Provide the (X, Y) coordinate of the cell's center where the given text is located.  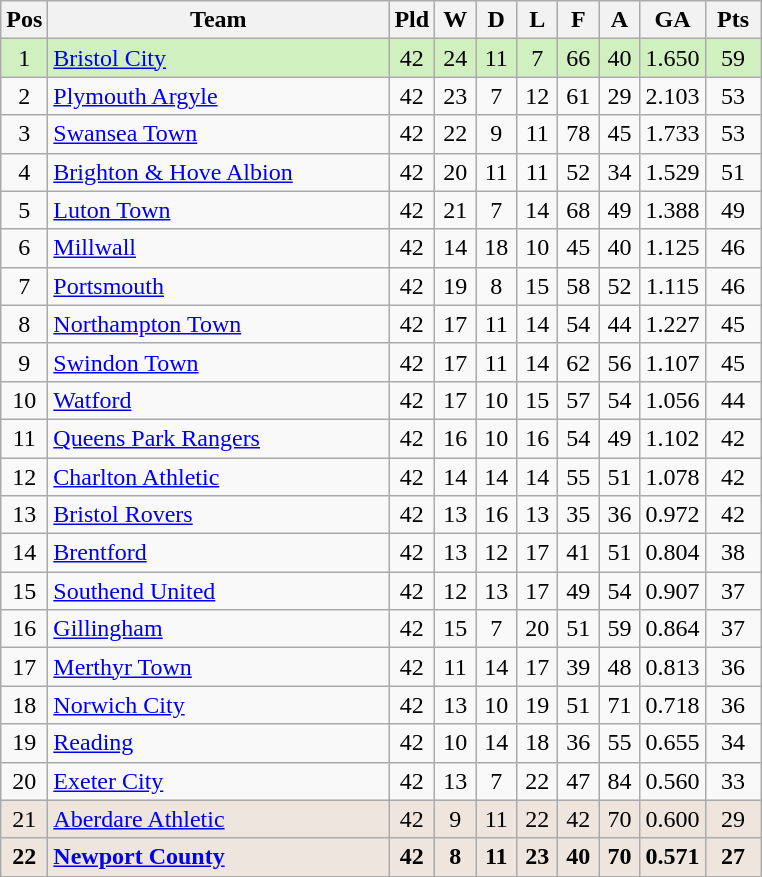
24 (456, 58)
57 (578, 400)
W (456, 20)
Bristol Rovers (218, 515)
Millwall (218, 248)
62 (578, 362)
2 (24, 96)
5 (24, 210)
Plymouth Argyle (218, 96)
38 (733, 553)
Newport County (218, 857)
47 (578, 781)
6 (24, 248)
1.227 (672, 324)
0.600 (672, 819)
84 (620, 781)
0.571 (672, 857)
Northampton Town (218, 324)
68 (578, 210)
78 (578, 134)
1.056 (672, 400)
Team (218, 20)
0.804 (672, 553)
1.102 (672, 438)
3 (24, 134)
Exeter City (218, 781)
Portsmouth (218, 286)
41 (578, 553)
1.107 (672, 362)
0.813 (672, 667)
0.560 (672, 781)
2.103 (672, 96)
56 (620, 362)
1.115 (672, 286)
Watford (218, 400)
Queens Park Rangers (218, 438)
0.907 (672, 591)
0.972 (672, 515)
F (578, 20)
58 (578, 286)
A (620, 20)
Pld (412, 20)
Bristol City (218, 58)
0.718 (672, 705)
Brentford (218, 553)
66 (578, 58)
1.529 (672, 172)
D (496, 20)
1.733 (672, 134)
Swansea Town (218, 134)
39 (578, 667)
71 (620, 705)
1.650 (672, 58)
Swindon Town (218, 362)
Charlton Athletic (218, 477)
L (538, 20)
Brighton & Hove Albion (218, 172)
1.078 (672, 477)
0.864 (672, 629)
48 (620, 667)
GA (672, 20)
Reading (218, 743)
1.388 (672, 210)
33 (733, 781)
1.125 (672, 248)
Luton Town (218, 210)
Pts (733, 20)
Gillingham (218, 629)
0.655 (672, 743)
Southend United (218, 591)
35 (578, 515)
4 (24, 172)
Merthyr Town (218, 667)
1 (24, 58)
Aberdare Athletic (218, 819)
27 (733, 857)
Pos (24, 20)
Norwich City (218, 705)
61 (578, 96)
